Find where the given text appears and provide that cell's center as (X, Y) coordinate. 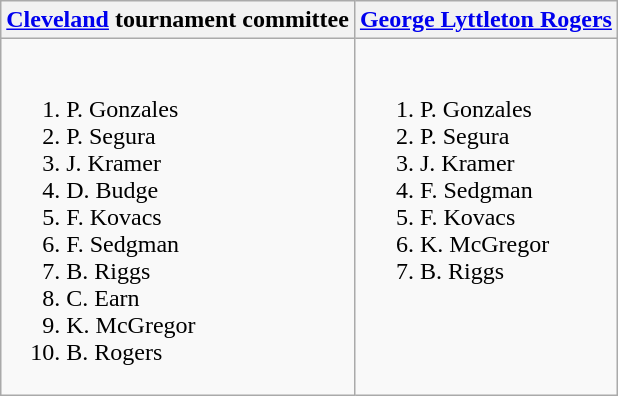
George Lyttleton Rogers (486, 20)
P. Gonzales P. Segura J. Kramer D. Budge F. Kovacs F. Sedgman B. Riggs C. Earn K. McGregor B. Rogers (178, 217)
P. Gonzales P. Segura J. Kramer F. Sedgman F. Kovacs K. McGregor B. Riggs (486, 217)
Cleveland tournament committee (178, 20)
